Find where the given text appears and provide that cell's center as (X, Y) coordinate. 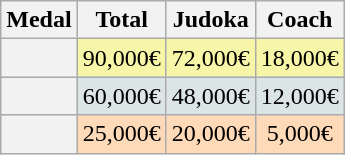
Total (122, 20)
25,000€ (122, 134)
18,000€ (300, 58)
48,000€ (210, 96)
Coach (300, 20)
Judoka (210, 20)
90,000€ (122, 58)
Medal (39, 20)
60,000€ (122, 96)
72,000€ (210, 58)
20,000€ (210, 134)
12,000€ (300, 96)
5,000€ (300, 134)
